Extract the [X, Y] coordinate from the center of the cell holding the provided text.  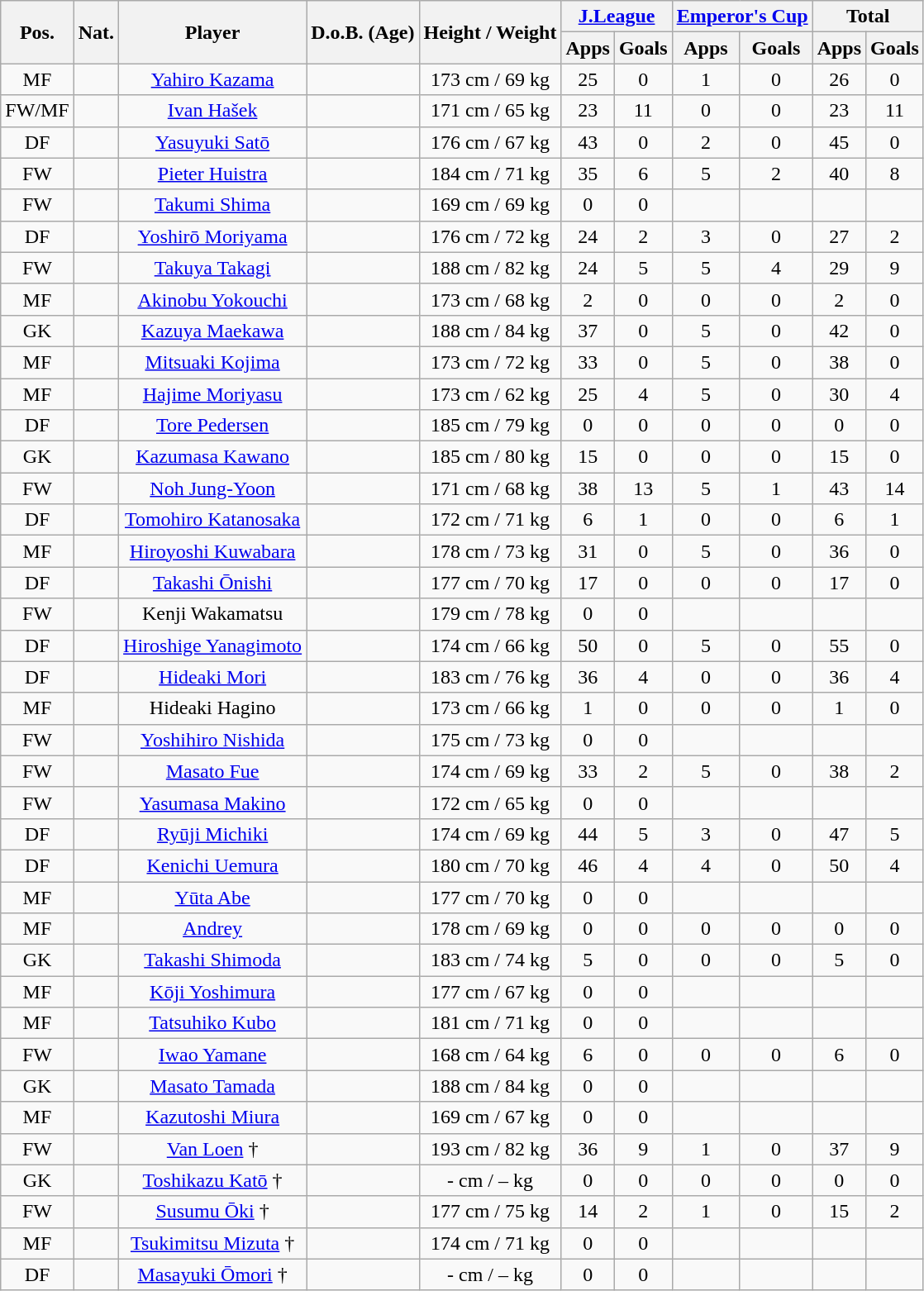
175 cm / 73 kg [490, 740]
Tomohiro Katanosaka [213, 520]
Ivan Hašek [213, 111]
Tsukimitsu Mizuta † [213, 1243]
171 cm / 65 kg [490, 111]
Yoshirō Moriyama [213, 236]
Masayuki Ōmori † [213, 1274]
172 cm / 65 kg [490, 803]
Masato Fue [213, 771]
Van Loen † [213, 1149]
31 [588, 551]
177 cm / 75 kg [490, 1212]
Toshikazu Katō † [213, 1180]
47 [839, 834]
Player [213, 32]
Iwao Yamane [213, 1055]
174 cm / 66 kg [490, 645]
Yoshihiro Nishida [213, 740]
Hideaki Mori [213, 677]
45 [839, 142]
178 cm / 73 kg [490, 551]
Kenichi Uemura [213, 865]
173 cm / 62 kg [490, 394]
Mitsuaki Kojima [213, 362]
Total [868, 17]
46 [588, 865]
Yahiro Kazama [213, 79]
Height / Weight [490, 32]
Takumi Shima [213, 205]
174 cm / 71 kg [490, 1243]
Yasuyuki Satō [213, 142]
42 [839, 331]
40 [839, 174]
Nat. [96, 32]
Akinobu Yokouchi [213, 299]
Pos. [37, 32]
J.League [617, 17]
185 cm / 79 kg [490, 426]
173 cm / 72 kg [490, 362]
Kōji Yoshimura [213, 992]
173 cm / 69 kg [490, 79]
29 [839, 268]
169 cm / 69 kg [490, 205]
Kazumasa Kawano [213, 457]
8 [895, 174]
Hiroshige Yanagimoto [213, 645]
180 cm / 70 kg [490, 865]
44 [588, 834]
Pieter Huistra [213, 174]
Yasumasa Makino [213, 803]
181 cm / 71 kg [490, 1023]
55 [839, 645]
27 [839, 236]
Masato Tamada [213, 1086]
183 cm / 74 kg [490, 960]
Tore Pedersen [213, 426]
185 cm / 80 kg [490, 457]
Noh Jung-Yoon [213, 488]
176 cm / 72 kg [490, 236]
FW/MF [37, 111]
168 cm / 64 kg [490, 1055]
179 cm / 78 kg [490, 614]
35 [588, 174]
Hajime Moriyasu [213, 394]
177 cm / 67 kg [490, 992]
Takashi Ōnishi [213, 583]
172 cm / 71 kg [490, 520]
Hideaki Hagino [213, 708]
Andrey [213, 929]
Ryūji Michiki [213, 834]
Yūta Abe [213, 897]
26 [839, 79]
188 cm / 82 kg [490, 268]
193 cm / 82 kg [490, 1149]
Takashi Shimoda [213, 960]
184 cm / 71 kg [490, 174]
30 [839, 394]
173 cm / 68 kg [490, 299]
D.o.B. (Age) [363, 32]
176 cm / 67 kg [490, 142]
Takuya Takagi [213, 268]
178 cm / 69 kg [490, 929]
Tatsuhiko Kubo [213, 1023]
Emperor's Cup [742, 17]
173 cm / 66 kg [490, 708]
Kenji Wakamatsu [213, 614]
Susumu Ōki † [213, 1212]
Hiroyoshi Kuwabara [213, 551]
171 cm / 68 kg [490, 488]
Kazutoshi Miura [213, 1117]
183 cm / 76 kg [490, 677]
169 cm / 67 kg [490, 1117]
13 [643, 488]
Kazuya Maekawa [213, 331]
